Capture the cell that displays the provided text and extract its (X, Y) central coordinate. 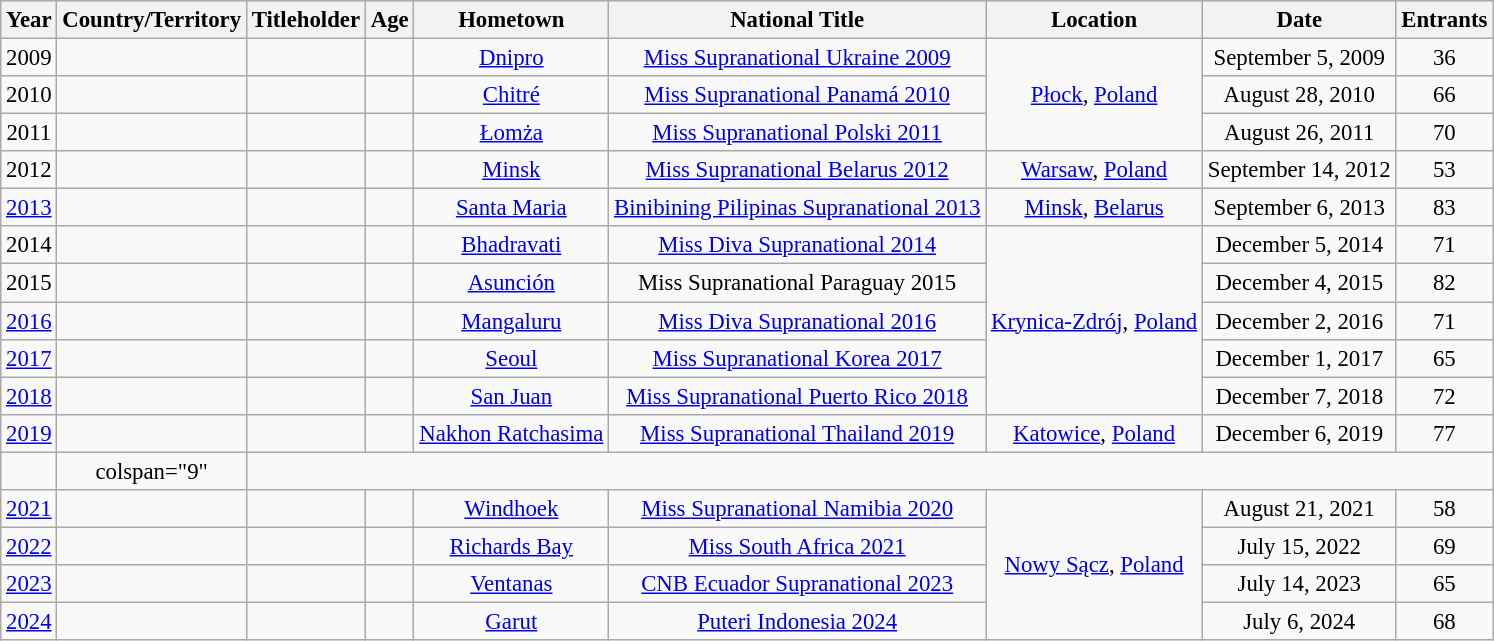
CNB Ecuador Supranational 2023 (798, 584)
Miss Diva Supranational 2014 (798, 245)
Binibining Pilipinas Supranational 2013 (798, 208)
Miss South Africa 2021 (798, 546)
August 28, 2010 (1300, 95)
69 (1444, 546)
Location (1094, 20)
70 (1444, 133)
2010 (29, 95)
2019 (29, 433)
Seoul (512, 358)
Miss Supranational Panamá 2010 (798, 95)
Date (1300, 20)
Mangaluru (512, 321)
Garut (512, 621)
2016 (29, 321)
Miss Supranational Paraguay 2015 (798, 283)
Richards Bay (512, 546)
Miss Supranational Polski 2011 (798, 133)
Nowy Sącz, Poland (1094, 565)
December 6, 2019 (1300, 433)
Asunción (512, 283)
Miss Supranational Puerto Rico 2018 (798, 396)
77 (1444, 433)
August 26, 2011 (1300, 133)
2015 (29, 283)
Ventanas (512, 584)
Country/Territory (152, 20)
December 7, 2018 (1300, 396)
August 21, 2021 (1300, 509)
Windhoek (512, 509)
72 (1444, 396)
Katowice, Poland (1094, 433)
Miss Supranational Korea 2017 (798, 358)
Miss Supranational Namibia 2020 (798, 509)
Krynica-Zdrój, Poland (1094, 320)
2011 (29, 133)
Titleholder (306, 20)
Age (390, 20)
Miss Supranational Belarus 2012 (798, 170)
2013 (29, 208)
September 6, 2013 (1300, 208)
December 4, 2015 (1300, 283)
Puteri Indonesia 2024 (798, 621)
Miss Supranational Thailand 2019 (798, 433)
66 (1444, 95)
2023 (29, 584)
San Juan (512, 396)
2018 (29, 396)
Minsk, Belarus (1094, 208)
Płock, Poland (1094, 96)
Warsaw, Poland (1094, 170)
colspan="9" (152, 471)
December 5, 2014 (1300, 245)
82 (1444, 283)
Entrants (1444, 20)
September 14, 2012 (1300, 170)
Bhadravati (512, 245)
2022 (29, 546)
2017 (29, 358)
Year (29, 20)
July 14, 2023 (1300, 584)
December 2, 2016 (1300, 321)
National Title (798, 20)
September 5, 2009 (1300, 58)
2021 (29, 509)
2014 (29, 245)
53 (1444, 170)
Miss Diva Supranational 2016 (798, 321)
Nakhon Ratchasima (512, 433)
Miss Supranational Ukraine 2009 (798, 58)
58 (1444, 509)
Minsk (512, 170)
July 6, 2024 (1300, 621)
2009 (29, 58)
December 1, 2017 (1300, 358)
Santa Maria (512, 208)
68 (1444, 621)
July 15, 2022 (1300, 546)
Łomża (512, 133)
Dnipro (512, 58)
36 (1444, 58)
83 (1444, 208)
Hometown (512, 20)
Chitré (512, 95)
2024 (29, 621)
2012 (29, 170)
